Find where the given text appears and provide that cell's center as (x, y) coordinate. 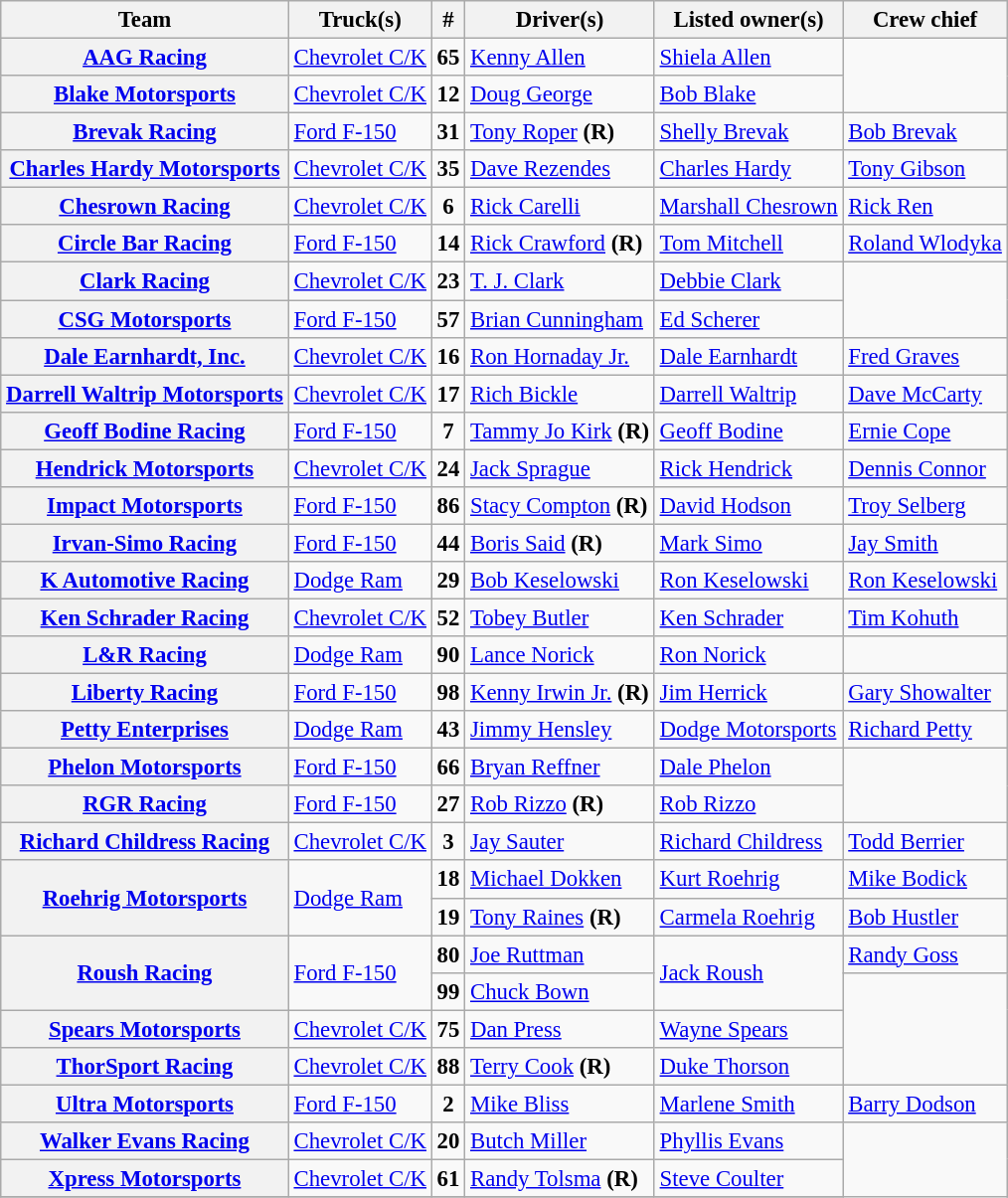
57 (447, 319)
Charles Hardy Motorsports (145, 169)
Bob Hustler (924, 917)
17 (447, 394)
Joe Ruttman (561, 954)
Fred Graves (924, 356)
7 (447, 430)
Roland Wlodyka (924, 244)
Tony Gibson (924, 169)
Ed Scherer (749, 319)
Brevak Racing (145, 132)
65 (447, 58)
6 (447, 207)
AAG Racing (145, 58)
27 (447, 804)
Boris Said (R) (561, 543)
Darrell Waltrip (749, 394)
Rick Ren (924, 207)
Jay Sauter (561, 842)
Charles Hardy (749, 169)
23 (447, 281)
Chesrown Racing (145, 207)
Tobey Butler (561, 617)
Gary Showalter (924, 693)
31 (447, 132)
Tony Raines (R) (561, 917)
Stacy Compton (R) (561, 506)
Xpress Motorsports (145, 1178)
Shelly Brevak (749, 132)
Richard Petty (924, 730)
Debbie Clark (749, 281)
Liberty Racing (145, 693)
Tony Roper (R) (561, 132)
Darrell Waltrip Motorsports (145, 394)
Rick Hendrick (749, 468)
Randy Tolsma (R) (561, 1178)
Ken Schrader (749, 617)
Impact Motorsports (145, 506)
Ron Hornaday Jr. (561, 356)
Team (145, 20)
Rob Rizzo (749, 804)
43 (447, 730)
Doug George (561, 94)
Troy Selberg (924, 506)
44 (447, 543)
Wayne Spears (749, 1029)
Bryan Reffner (561, 768)
Phelon Motorsports (145, 768)
29 (447, 581)
Ken Schrader Racing (145, 617)
Dennis Connor (924, 468)
Roush Racing (145, 972)
Carmela Roehrig (749, 917)
Steve Coulter (749, 1178)
Bob Keselowski (561, 581)
Roehrig Motorsports (145, 899)
Mark Simo (749, 543)
Walker Evans Racing (145, 1141)
Kurt Roehrig (749, 880)
Bob Blake (749, 94)
Marshall Chesrown (749, 207)
Phyllis Evans (749, 1141)
Rick Carelli (561, 207)
Shiela Allen (749, 58)
Jimmy Hensley (561, 730)
18 (447, 880)
T. J. Clark (561, 281)
ThorSport Racing (145, 1067)
Dale Earnhardt, Inc. (145, 356)
Mike Bliss (561, 1104)
Duke Thorson (749, 1067)
Spears Motorsports (145, 1029)
Barry Dodson (924, 1104)
Rick Crawford (R) (561, 244)
Chuck Bown (561, 991)
Butch Miller (561, 1141)
Tim Kohuth (924, 617)
12 (447, 94)
Ultra Motorsports (145, 1104)
Crew chief (924, 20)
Terry Cook (R) (561, 1067)
Kenny Irwin Jr. (R) (561, 693)
Hendrick Motorsports (145, 468)
Richard Childress (749, 842)
Geoff Bodine (749, 430)
19 (447, 917)
Tammy Jo Kirk (R) (561, 430)
2 (447, 1104)
L&R Racing (145, 655)
Richard Childress Racing (145, 842)
Brian Cunningham (561, 319)
Dale Earnhardt (749, 356)
Randy Goss (924, 954)
Rob Rizzo (R) (561, 804)
52 (447, 617)
Driver(s) (561, 20)
90 (447, 655)
61 (447, 1178)
Dale Phelon (749, 768)
Bob Brevak (924, 132)
Rich Bickle (561, 394)
80 (447, 954)
Truck(s) (360, 20)
99 (447, 991)
Geoff Bodine Racing (145, 430)
14 (447, 244)
Jack Roush (749, 972)
Clark Racing (145, 281)
86 (447, 506)
# (447, 20)
Jim Herrick (749, 693)
Circle Bar Racing (145, 244)
Kenny Allen (561, 58)
Mike Bodick (924, 880)
Jay Smith (924, 543)
Ernie Cope (924, 430)
CSG Motorsports (145, 319)
Dan Press (561, 1029)
Lance Norick (561, 655)
75 (447, 1029)
Dave Rezendes (561, 169)
Michael Dokken (561, 880)
Blake Motorsports (145, 94)
Jack Sprague (561, 468)
Irvan-Simo Racing (145, 543)
Listed owner(s) (749, 20)
20 (447, 1141)
RGR Racing (145, 804)
35 (447, 169)
Ron Norick (749, 655)
Marlene Smith (749, 1104)
16 (447, 356)
3 (447, 842)
Tom Mitchell (749, 244)
Dodge Motorsports (749, 730)
98 (447, 693)
66 (447, 768)
Todd Berrier (924, 842)
David Hodson (749, 506)
88 (447, 1067)
Petty Enterprises (145, 730)
24 (447, 468)
Dave McCarty (924, 394)
K Automotive Racing (145, 581)
